Determine the [X, Y] coordinate at the center of the cell enclosing the given text.  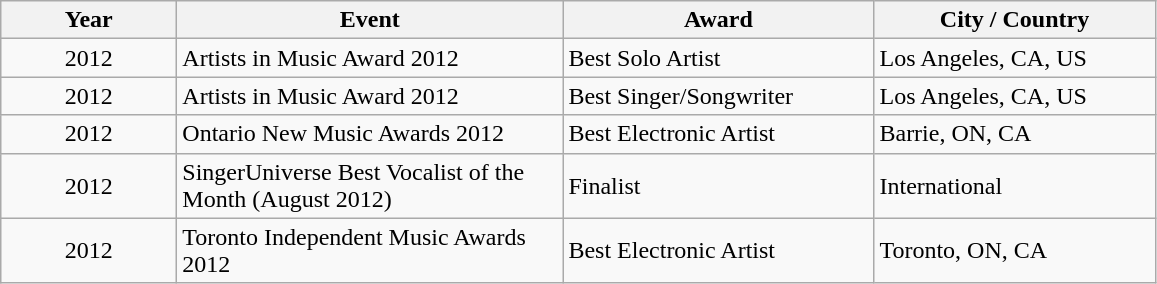
SingerUniverse Best Vocalist of the Month (August 2012) [370, 186]
International [1014, 186]
Barrie, ON, CA [1014, 134]
Award [718, 20]
City / Country [1014, 20]
Toronto Independent Music Awards 2012 [370, 250]
Toronto, ON, CA [1014, 250]
Best Singer/Songwriter [718, 96]
Best Solo Artist [718, 58]
Event [370, 20]
Ontario New Music Awards 2012 [370, 134]
Year [89, 20]
Finalist [718, 186]
